For the text-containing cell, return its midpoint in [x, y] coordinate format. 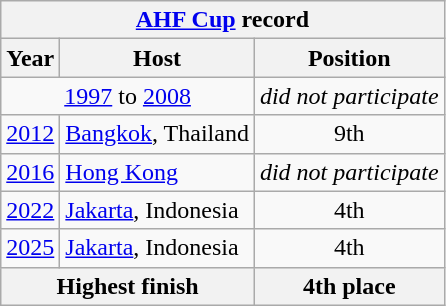
Position [349, 58]
2025 [30, 248]
Host [158, 58]
2016 [30, 172]
1997 to 2008 [128, 96]
2022 [30, 210]
2012 [30, 134]
Year [30, 58]
AHF Cup record [222, 20]
Highest finish [128, 286]
Hong Kong [158, 172]
9th [349, 134]
Bangkok, Thailand [158, 134]
4th place [349, 286]
